Determine the [x, y] coordinate at the center of the cell enclosing the given text.  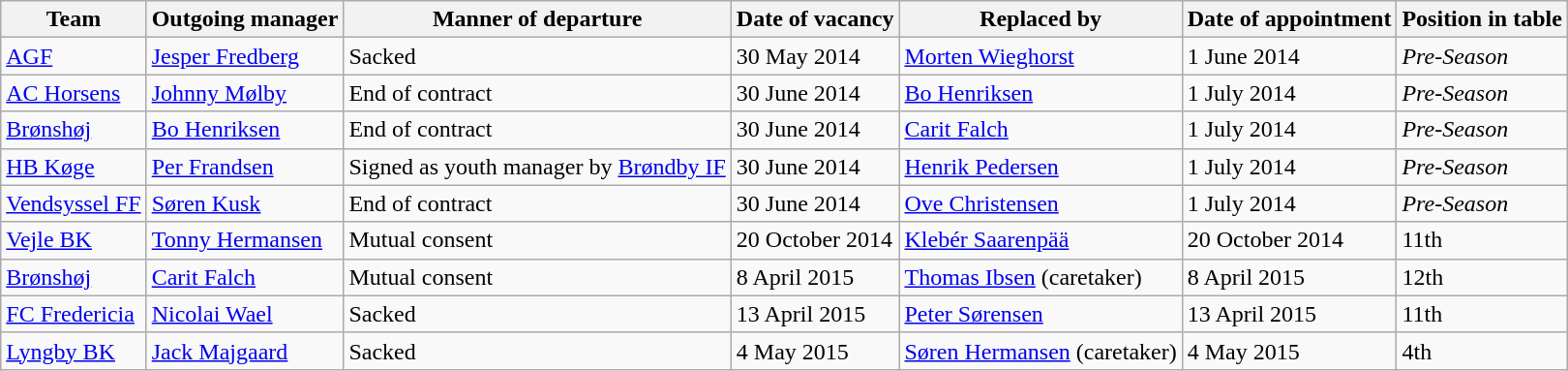
1 June 2014 [1289, 56]
30 May 2014 [815, 56]
Replaced by [1040, 19]
Morten Wieghorst [1040, 56]
Søren Kusk [245, 203]
AC Horsens [74, 93]
FC Fredericia [74, 314]
Position in table [1482, 19]
HB Køge [74, 167]
Signed as youth manager by Brøndby IF [537, 167]
4th [1482, 351]
Lyngby BK [74, 351]
Tonny Hermansen [245, 240]
Date of vacancy [815, 19]
Vejle BK [74, 240]
Jesper Fredberg [245, 56]
Peter Sørensen [1040, 314]
Johnny Mølby [245, 93]
Ove Christensen [1040, 203]
Nicolai Wael [245, 314]
Per Frandsen [245, 167]
AGF [74, 56]
12th [1482, 277]
Jack Majgaard [245, 351]
Henrik Pedersen [1040, 167]
Thomas Ibsen (caretaker) [1040, 277]
Manner of departure [537, 19]
Vendsyssel FF [74, 203]
Team [74, 19]
Klebér Saarenpää [1040, 240]
Søren Hermansen (caretaker) [1040, 351]
Outgoing manager [245, 19]
Date of appointment [1289, 19]
